From the cell containing the given text, extract its center point as (X, Y) coordinate. 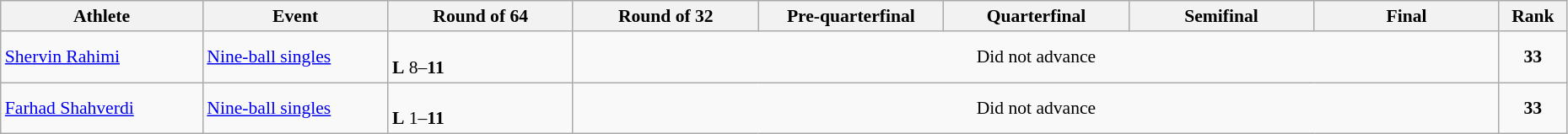
L 1–11 (481, 108)
Final (1407, 16)
Rank (1533, 16)
Athlete (102, 16)
Pre-quarterfinal (851, 16)
Semifinal (1221, 16)
Event (295, 16)
L 8–11 (481, 57)
Shervin Rahimi (102, 57)
Round of 32 (665, 16)
Farhad Shahverdi (102, 108)
Quarterfinal (1037, 16)
Round of 64 (481, 16)
